Determine the (X, Y) coordinate at the center of the cell enclosing the given text.  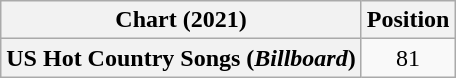
81 (408, 58)
US Hot Country Songs (Billboard) (181, 58)
Position (408, 20)
Chart (2021) (181, 20)
